Extract the (x, y) coordinate from the center of the cell holding the provided text.  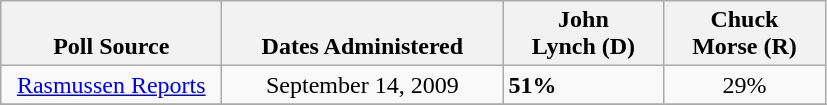
Rasmussen Reports (112, 85)
ChuckMorse (R) (744, 34)
29% (744, 85)
JohnLynch (D) (584, 34)
September 14, 2009 (362, 85)
Dates Administered (362, 34)
51% (584, 85)
Poll Source (112, 34)
